Identify which cell holds the provided text, then report its (x, y) central coordinate. 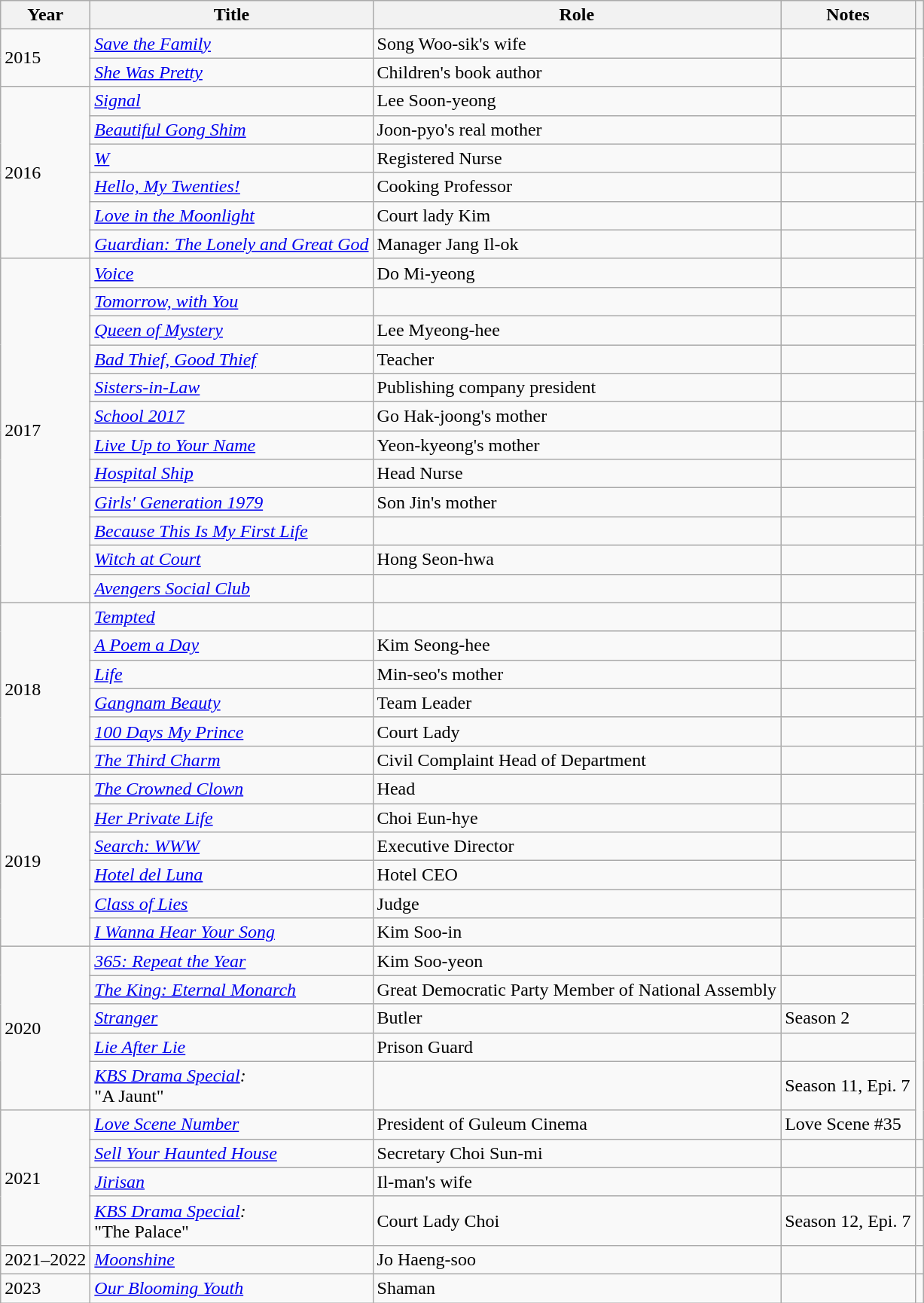
Publishing company president (577, 388)
Gangnam Beauty (232, 703)
Bad Thief, Good Thief (232, 359)
Do Mi-yeong (577, 273)
Live Up to Your Name (232, 445)
2020 (45, 1029)
Role (577, 15)
Lee Myeong-hee (577, 330)
Secretary Choi Sun-mi (577, 1153)
100 Days My Prince (232, 731)
Teacher (577, 359)
Butler (577, 1018)
Hotel del Luna (232, 875)
Registered Nurse (577, 158)
Kim Seong-hee (577, 645)
Save the Family (232, 44)
Guardian: The Lonely and Great God (232, 244)
Yeon-kyeong's mother (577, 445)
Great Democratic Party Member of National Assembly (577, 990)
Kim Soo-in (577, 932)
Hello, My Twenties! (232, 187)
School 2017 (232, 417)
Season 2 (848, 1018)
Jo Haeng-soo (577, 1259)
Jirisan (232, 1182)
Love Scene #35 (848, 1124)
Civil Complaint Head of Department (577, 760)
2016 (45, 172)
Il-man's wife (577, 1182)
Love in the Moonlight (232, 215)
Because This Is My First Life (232, 531)
365: Repeat the Year (232, 961)
Witch at Court (232, 560)
Go Hak-joong's mother (577, 417)
Hotel CEO (577, 875)
Queen of Mystery (232, 330)
The King: Eternal Monarch (232, 990)
Team Leader (577, 703)
2017 (45, 431)
Choi Eun-hye (577, 817)
Class of Lies (232, 904)
2021 (45, 1178)
2019 (45, 860)
Judge (577, 904)
KBS Drama Special:"The Palace" (232, 1220)
Executive Director (577, 847)
Love Scene Number (232, 1124)
Court lady Kim (577, 215)
Court Lady Choi (577, 1220)
Sisters-in-Law (232, 388)
Tomorrow, with You (232, 301)
Season 12, Epi. 7 (848, 1220)
President of Guleum Cinema (577, 1124)
Voice (232, 273)
Cooking Professor (577, 187)
Min-seo's mother (577, 674)
KBS Drama Special:"A Jaunt" (232, 1086)
Head Nurse (577, 474)
Title (232, 15)
Head (577, 789)
Shaman (577, 1288)
Her Private Life (232, 817)
Song Woo-sik's wife (577, 44)
Kim Soo-yeon (577, 961)
Season 11, Epi. 7 (848, 1086)
Notes (848, 15)
Tempted (232, 617)
2023 (45, 1288)
A Poem a Day (232, 645)
The Crowned Clown (232, 789)
Life (232, 674)
Son Jin's mother (577, 502)
She Was Pretty (232, 72)
2018 (45, 688)
I Wanna Hear Your Song (232, 932)
Stranger (232, 1018)
Girls' Generation 1979 (232, 502)
Court Lady (577, 731)
Our Blooming Youth (232, 1288)
W (232, 158)
Hospital Ship (232, 474)
Joon-pyo's real mother (577, 130)
Beautiful Gong Shim (232, 130)
Lee Soon-yeong (577, 101)
Search: WWW (232, 847)
The Third Charm (232, 760)
2015 (45, 58)
Sell Your Haunted House (232, 1153)
Prison Guard (577, 1047)
Lie After Lie (232, 1047)
Year (45, 15)
Hong Seon-hwa (577, 560)
Avengers Social Club (232, 588)
Moonshine (232, 1259)
2021–2022 (45, 1259)
Children's book author (577, 72)
Signal (232, 101)
Manager Jang Il-ok (577, 244)
